Search for the cell housing the specified text and yield its (X, Y) center coordinate. 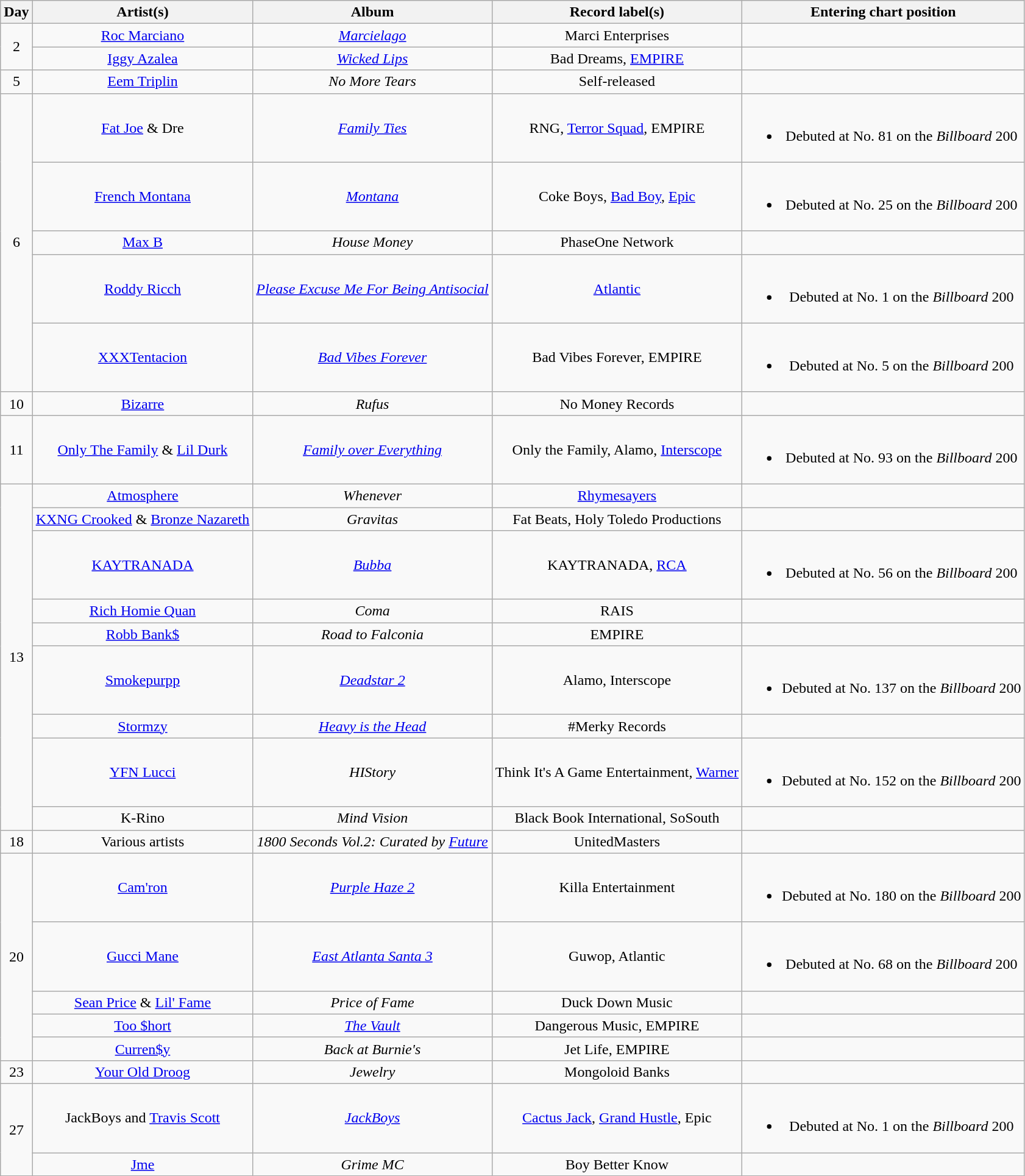
Bizarre (143, 403)
Stormzy (143, 726)
HIStory (373, 773)
Debuted at No. 137 on the Billboard 200 (884, 680)
Fat Beats, Holy Toledo Productions (617, 519)
Gravitas (373, 519)
Atmosphere (143, 495)
Cam'ron (143, 887)
1800 Seconds Vol.2: Curated by Future (373, 841)
Gucci Mane (143, 957)
Family Ties (373, 128)
Bad Vibes Forever, EMPIRE (617, 357)
Roddy Ricch (143, 289)
18 (16, 841)
Debuted at No. 81 on the Billboard 200 (884, 128)
Debuted at No. 56 on the Billboard 200 (884, 565)
Heavy is the Head (373, 726)
27 (16, 1130)
Montana (373, 196)
Entering chart position (884, 12)
11 (16, 450)
Cactus Jack, Grand Hustle, Epic (617, 1118)
Bad Dreams, EMPIRE (617, 58)
13 (16, 657)
JackBoys (373, 1118)
Duck Down Music (617, 1002)
Rufus (373, 403)
Alamo, Interscope (617, 680)
Roc Marciano (143, 35)
Various artists (143, 841)
EMPIRE (617, 634)
Mongoloid Banks (617, 1072)
Too $hort (143, 1025)
No More Tears (373, 82)
UnitedMasters (617, 841)
Eem Triplin (143, 82)
#Merky Records (617, 726)
Debuted at No. 152 on the Billboard 200 (884, 773)
Dangerous Music, EMPIRE (617, 1025)
Boy Better Know (617, 1164)
6 (16, 243)
Killa Entertainment (617, 887)
Debuted at No. 93 on the Billboard 200 (884, 450)
Coke Boys, Bad Boy, Epic (617, 196)
Curren$y (143, 1049)
Grime MC (373, 1164)
KAYTRANADA, RCA (617, 565)
Rhymesayers (617, 495)
Atlantic (617, 289)
RAIS (617, 611)
Coma (373, 611)
Family over Everything (373, 450)
YFN Lucci (143, 773)
Your Old Droog (143, 1072)
Fat Joe & Dre (143, 128)
Bad Vibes Forever (373, 357)
Price of Fame (373, 1002)
Iggy Azalea (143, 58)
10 (16, 403)
Sean Price & Lil' Fame (143, 1002)
Only the Family, Alamo, Interscope (617, 450)
Deadstar 2 (373, 680)
Back at Burnie's (373, 1049)
Debuted at No. 5 on the Billboard 200 (884, 357)
Smokepurpp (143, 680)
Whenever (373, 495)
French Montana (143, 196)
Purple Haze 2 (373, 887)
Debuted at No. 68 on the Billboard 200 (884, 957)
Debuted at No. 25 on the Billboard 200 (884, 196)
K-Rino (143, 818)
Please Excuse Me For Being Antisocial (373, 289)
XXXTentacion (143, 357)
JackBoys and Travis Scott (143, 1118)
RNG, Terror Squad, EMPIRE (617, 128)
House Money (373, 243)
20 (16, 957)
Self-released (617, 82)
Black Book International, SoSouth (617, 818)
PhaseOne Network (617, 243)
Marcielago (373, 35)
Debuted at No. 180 on the Billboard 200 (884, 887)
Only The Family & Lil Durk (143, 450)
Robb Bank$ (143, 634)
Guwop, Atlantic (617, 957)
Jet Life, EMPIRE (617, 1049)
The Vault (373, 1025)
5 (16, 82)
Album (373, 12)
23 (16, 1072)
No Money Records (617, 403)
Road to Falconia (373, 634)
Rich Homie Quan (143, 611)
Bubba (373, 565)
East Atlanta Santa 3 (373, 957)
Jme (143, 1164)
KXNG Crooked & Bronze Nazareth (143, 519)
Wicked Lips (373, 58)
Artist(s) (143, 12)
KAYTRANADA (143, 565)
Marci Enterprises (617, 35)
Think It's A Game Entertainment, Warner (617, 773)
2 (16, 47)
Record label(s) (617, 12)
Mind Vision (373, 818)
Jewelry (373, 1072)
Day (16, 12)
Max B (143, 243)
